From the cell containing the given text, extract its center point as (X, Y) coordinate. 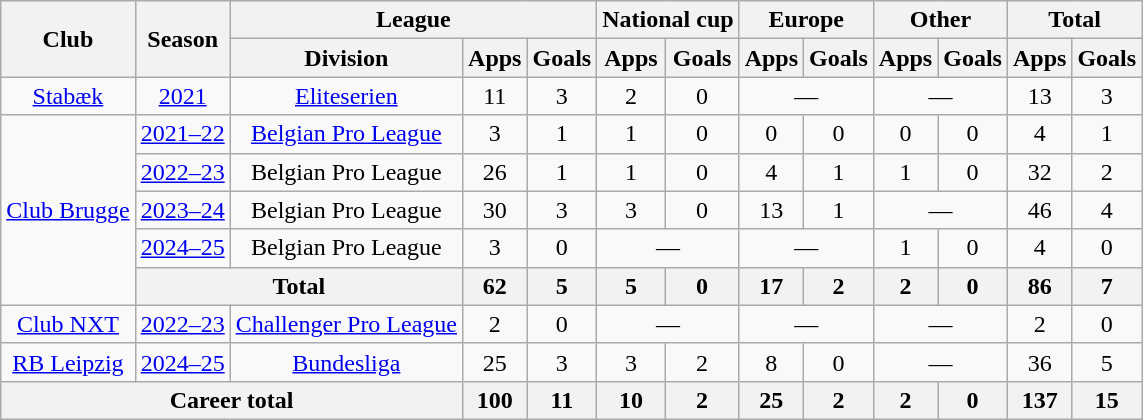
Club NXT (68, 324)
62 (495, 286)
League (413, 20)
Bundesliga (346, 362)
137 (1039, 400)
15 (1107, 400)
Career total (232, 400)
Europe (806, 20)
National cup (668, 20)
2023–24 (182, 210)
17 (771, 286)
86 (1039, 286)
Other (940, 20)
46 (1039, 210)
10 (631, 400)
30 (495, 210)
8 (771, 362)
Division (346, 58)
2021–22 (182, 134)
Club Brugge (68, 210)
RB Leipzig (68, 362)
Challenger Pro League (346, 324)
Season (182, 39)
100 (495, 400)
26 (495, 172)
2021 (182, 96)
Stabæk (68, 96)
32 (1039, 172)
Eliteserien (346, 96)
36 (1039, 362)
Club (68, 39)
7 (1107, 286)
